For the text-containing cell, return its midpoint in [x, y] coordinate format. 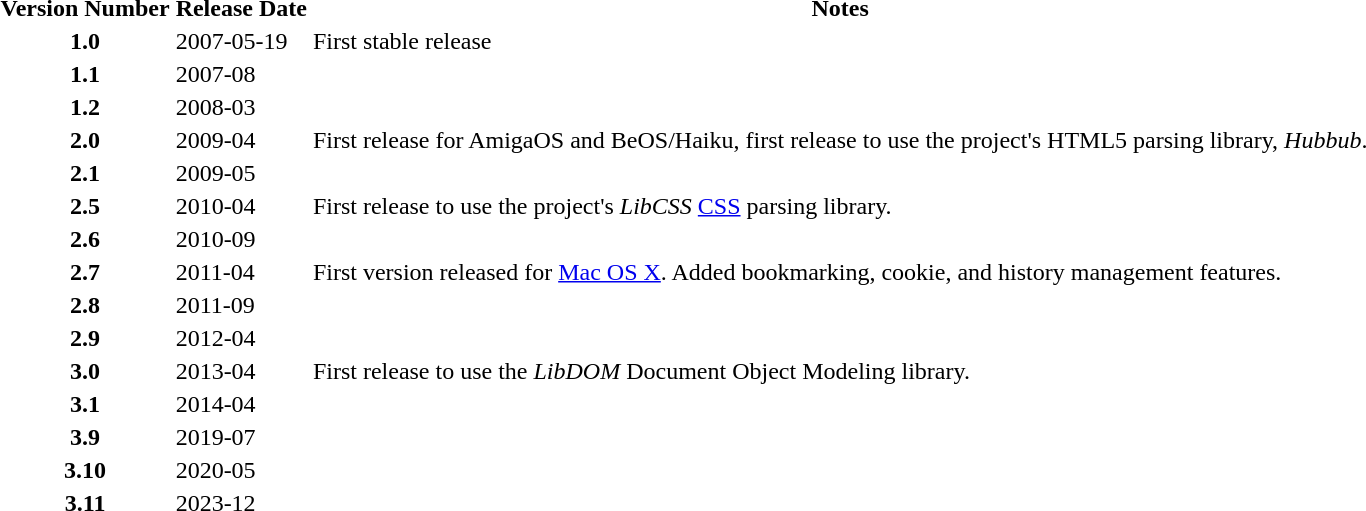
2007-08 [241, 74]
2009-05 [241, 173]
2013-04 [241, 371]
2010-04 [241, 206]
2011-09 [241, 305]
2009-04 [241, 140]
2008-03 [241, 107]
2012-04 [241, 338]
2007-05-19 [241, 41]
2010-09 [241, 239]
2014-04 [241, 404]
2011-04 [241, 272]
2020-05 [241, 470]
2019-07 [241, 437]
